Identify which cell holds the provided text, then report its [X, Y] central coordinate. 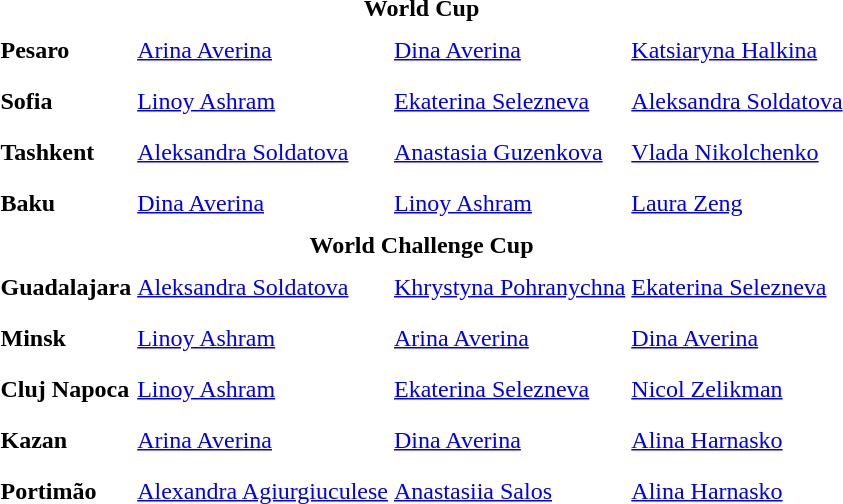
Anastasia Guzenkova [510, 152]
Khrystyna Pohranychna [510, 287]
